Return the [X, Y] coordinate for the center point of the cell that contains the specified text.  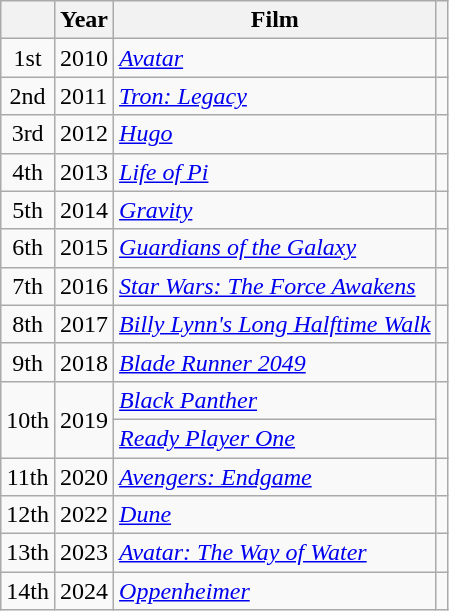
2017 [84, 324]
14th [28, 591]
10th [28, 419]
4th [28, 172]
Life of Pi [276, 172]
2024 [84, 591]
Tron: Legacy [276, 96]
Guardians of the Galaxy [276, 248]
Year [84, 20]
2012 [84, 134]
Black Panther [276, 400]
Billy Lynn's Long Halftime Walk [276, 324]
Hugo [276, 134]
Film [276, 20]
2016 [84, 286]
Star Wars: The Force Awakens [276, 286]
2014 [84, 210]
Avatar [276, 58]
Avengers: Endgame [276, 477]
12th [28, 515]
1st [28, 58]
6th [28, 248]
Dune [276, 515]
2023 [84, 553]
2015 [84, 248]
Avatar: The Way of Water [276, 553]
Oppenheimer [276, 591]
2013 [84, 172]
13th [28, 553]
7th [28, 286]
Gravity [276, 210]
Ready Player One [276, 438]
11th [28, 477]
Blade Runner 2049 [276, 362]
2nd [28, 96]
2019 [84, 419]
2020 [84, 477]
3rd [28, 134]
9th [28, 362]
2018 [84, 362]
2010 [84, 58]
2011 [84, 96]
2022 [84, 515]
8th [28, 324]
5th [28, 210]
